Scan for the cell matching the given text and deliver its (x, y) coordinate at center. 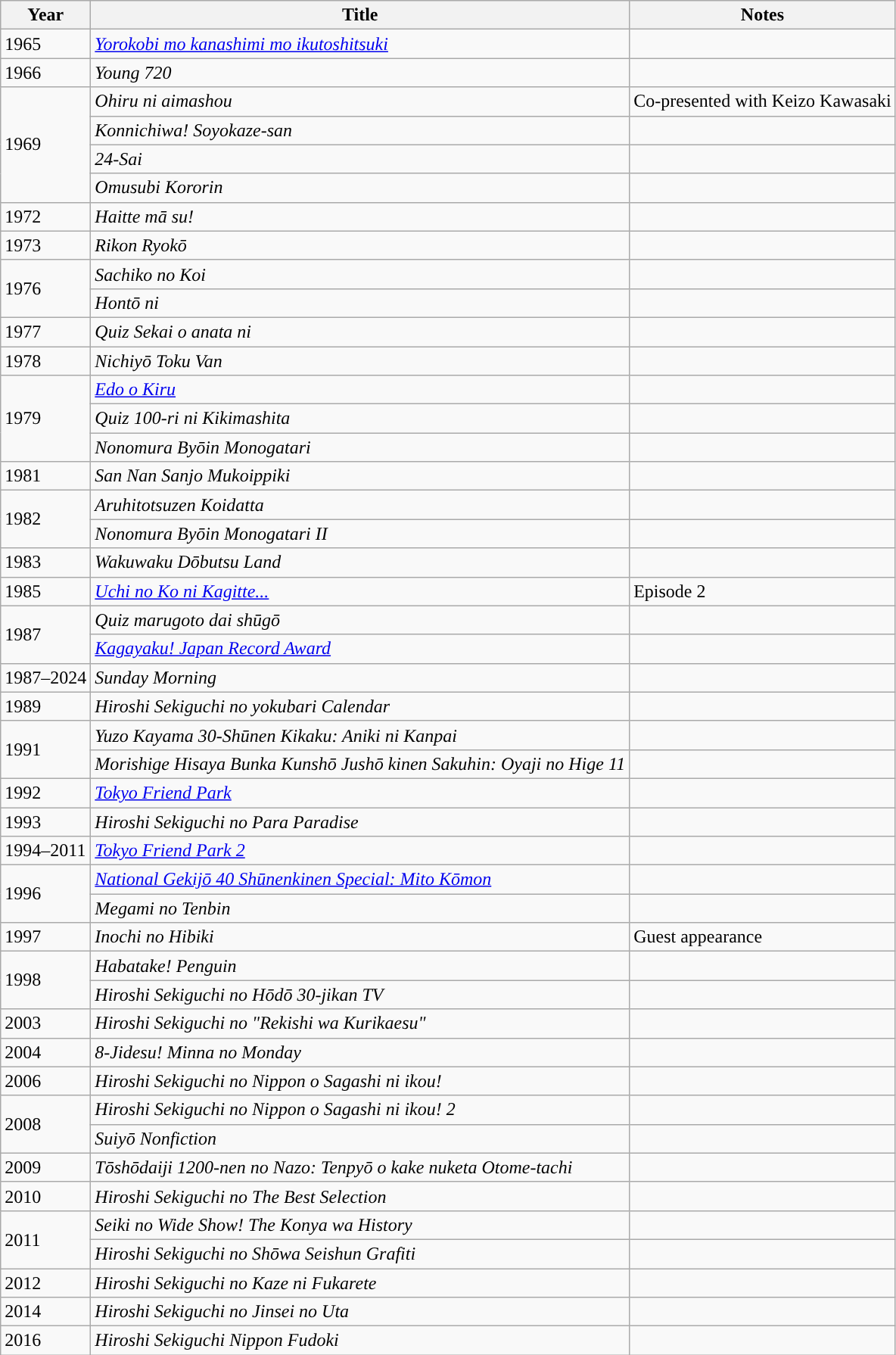
Sachiko no Koi (360, 274)
Co-presented with Keizo Kawasaki (763, 101)
San Nan Sanjo Mukoippiki (360, 476)
Quiz marugoto dai shūgō (360, 620)
1966 (45, 73)
Title (360, 15)
Nichiyō Toku Van (360, 361)
2012 (45, 1283)
Seiki no Wide Show! The Konya wa History (360, 1225)
1969 (45, 145)
2006 (45, 1081)
Megami no Tenbin (360, 908)
Nonomura Byōin Monogatari II (360, 534)
1981 (45, 476)
1978 (45, 361)
Episode 2 (763, 591)
Quiz 100-ri ni Kikimashita (360, 419)
Hiroshi Sekiguchi no "Rekishi wa Kurikaesu" (360, 1023)
Hiroshi Sekiguchi no Nippon o Sagashi ni ikou! 2 (360, 1110)
Uchi no Ko ni Kagitte... (360, 591)
Hiroshi Sekiguchi Nippon Fudoki (360, 1341)
2011 (45, 1239)
Hiroshi Sekiguchi no The Best Selection (360, 1196)
1987–2024 (45, 677)
1965 (45, 44)
Rikon Ryokō (360, 245)
1982 (45, 519)
Sunday Morning (360, 677)
Nonomura Byōin Monogatari (360, 447)
National Gekijō 40 Shūnenkinen Special: Mito Kōmon (360, 880)
Notes (763, 15)
Edo o Kiru (360, 390)
Morishige Hisaya Bunka Kunshō Jushō kinen Sakuhin: Oyaji no Hige 11 (360, 764)
Tokyo Friend Park (360, 793)
Tōshōdaiji 1200-nen no Nazo: Tenpyō o kake nuketa Otome-tachi (360, 1167)
Hiroshi Sekiguchi no Kaze ni Fukarete (360, 1283)
Kagayaku! Japan Record Award (360, 649)
Yuzo Kayama 30-Shūnen Kikaku: Aniki ni Kanpai (360, 735)
2010 (45, 1196)
Ohiru ni aimashou (360, 101)
Hontō ni (360, 303)
2003 (45, 1023)
1992 (45, 793)
1976 (45, 288)
1973 (45, 245)
8-Jidesu! Minna no Monday (360, 1052)
Hiroshi Sekiguchi no Para Paradise (360, 821)
1993 (45, 821)
1997 (45, 937)
24-Sai (360, 159)
Yorokobi mo kanashimi mo ikutoshitsuki (360, 44)
2009 (45, 1167)
1994–2011 (45, 851)
Omusubi Kororin (360, 188)
1979 (45, 419)
Habatake! Penguin (360, 966)
1989 (45, 706)
Inochi no Hibiki (360, 937)
Konnichiwa! Soyokaze-san (360, 130)
Year (45, 15)
Hiroshi Sekiguchi no yokubari Calendar (360, 706)
Hiroshi Sekiguchi no Shōwa Seishun Grafiti (360, 1254)
2008 (45, 1124)
Haitte mā su! (360, 216)
Wakuwaku Dōbutsu Land (360, 562)
1991 (45, 749)
1972 (45, 216)
1977 (45, 332)
Hiroshi Sekiguchi no Hōdō 30-jikan TV (360, 995)
1996 (45, 894)
Hiroshi Sekiguchi no Jinsei no Uta (360, 1312)
1985 (45, 591)
2004 (45, 1052)
Tokyo Friend Park 2 (360, 851)
Hiroshi Sekiguchi no Nippon o Sagashi ni ikou! (360, 1081)
Suiyō Nonfiction (360, 1139)
Guest appearance (763, 937)
2016 (45, 1341)
1983 (45, 562)
2014 (45, 1312)
1998 (45, 980)
1987 (45, 634)
Quiz Sekai o anata ni (360, 332)
Young 720 (360, 73)
Aruhitotsuzen Koidatta (360, 505)
